Provide the [x, y] coordinate of the cell's center where the given text is located.  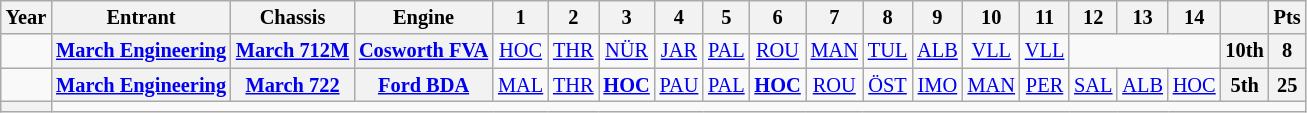
Cosworth FVA [424, 51]
Chassis [292, 17]
MAL [520, 85]
Ford BDA [424, 85]
9 [937, 17]
3 [626, 17]
NÜR [626, 51]
ÖST [888, 85]
10th [1245, 51]
10 [992, 17]
5 [726, 17]
Year [26, 17]
11 [1044, 17]
7 [834, 17]
IMO [937, 85]
4 [680, 17]
2 [573, 17]
SAL [1093, 85]
March 712M [292, 51]
Entrant [141, 17]
1 [520, 17]
TUL [888, 51]
14 [1194, 17]
6 [778, 17]
JAR [680, 51]
13 [1142, 17]
PAU [680, 85]
5th [1245, 85]
12 [1093, 17]
PER [1044, 85]
Engine [424, 17]
March 722 [292, 85]
Pts [1288, 17]
25 [1288, 85]
